Return the [x, y] coordinate for the center point of the cell that contains the specified text.  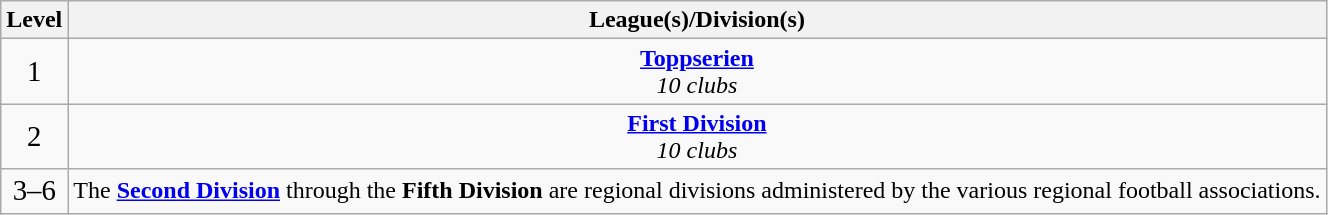
First Division10 clubs [697, 136]
1 [34, 72]
3–6 [34, 191]
League(s)/Division(s) [697, 20]
2 [34, 136]
Level [34, 20]
Toppserien10 clubs [697, 72]
The Second Division through the Fifth Division are regional divisions administered by the various regional football associations. [697, 191]
